For the text-containing cell, return its midpoint in (X, Y) coordinate format. 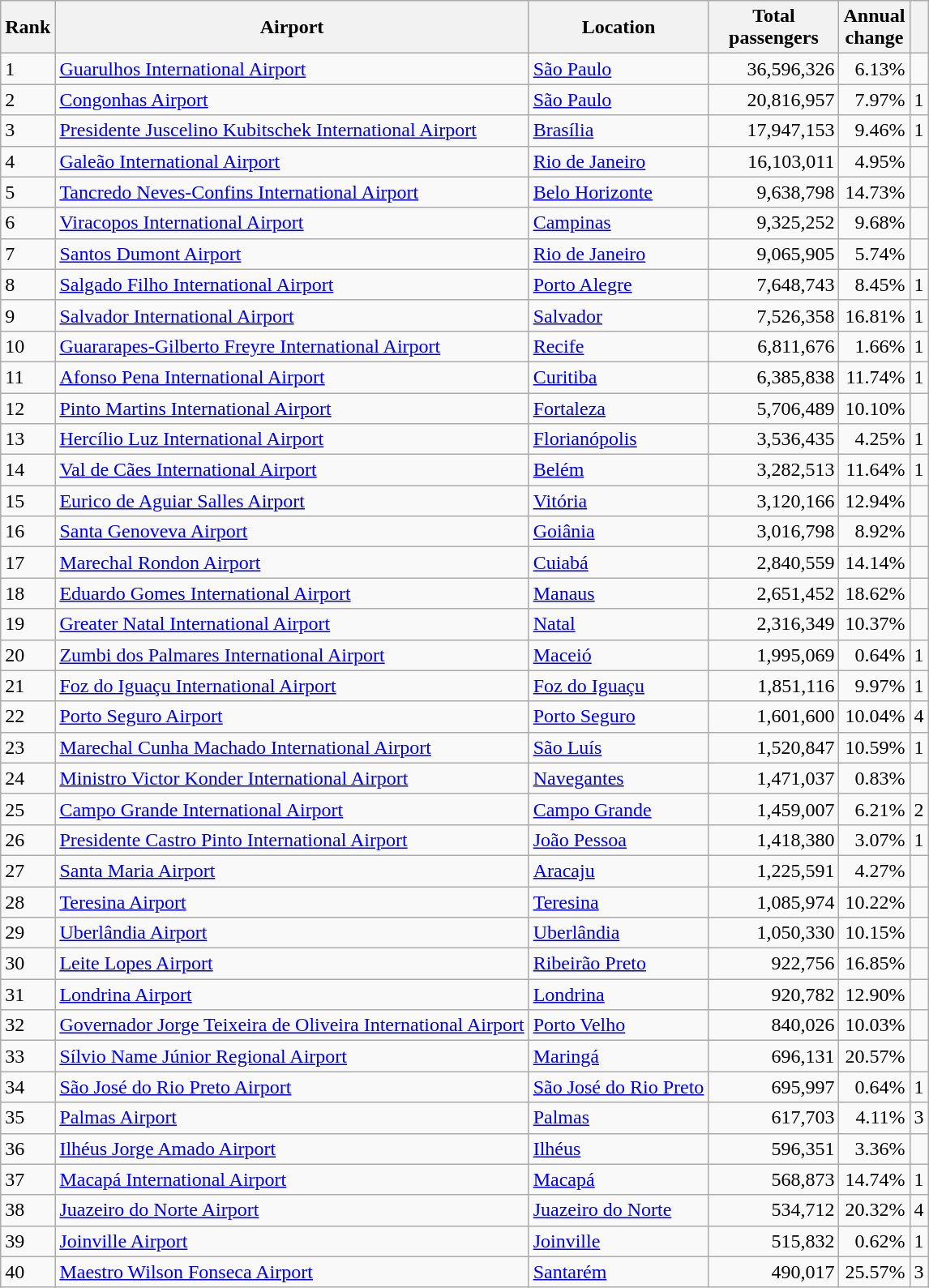
Marechal Rondon Airport (292, 563)
20 (28, 655)
17,947,153 (773, 131)
Vitória (619, 501)
4.95% (874, 161)
Governador Jorge Teixeira de Oliveira International Airport (292, 1025)
9,638,798 (773, 192)
Campinas (619, 223)
Porto Velho (619, 1025)
Palmas Airport (292, 1118)
Florianópolis (619, 439)
695,997 (773, 1087)
Curitiba (619, 377)
Campo Grande (619, 809)
Afonso Pena International Airport (292, 377)
Macapá International Airport (292, 1179)
8.92% (874, 532)
Maringá (619, 1056)
4.25% (874, 439)
Foz do Iguaçu (619, 686)
534,712 (773, 1210)
11 (28, 377)
Ilhéus Jorge Amado Airport (292, 1149)
Goiânia (619, 532)
Manaus (619, 593)
23 (28, 747)
26 (28, 840)
3.36% (874, 1149)
1,520,847 (773, 747)
1,085,974 (773, 902)
Aracaju (619, 871)
10 (28, 346)
8 (28, 285)
28 (28, 902)
37 (28, 1179)
Navegantes (619, 778)
2,651,452 (773, 593)
9 (28, 315)
Uberlândia (619, 933)
Galeão International Airport (292, 161)
13 (28, 439)
1,418,380 (773, 840)
36,596,326 (773, 69)
25 (28, 809)
9,325,252 (773, 223)
São Luís (619, 747)
840,026 (773, 1025)
Totalpassengers (773, 28)
Rank (28, 28)
São José do Rio Preto Airport (292, 1087)
6.21% (874, 809)
18 (28, 593)
Presidente Castro Pinto International Airport (292, 840)
19 (28, 624)
Congonhas Airport (292, 100)
Ministro Victor Konder International Airport (292, 778)
Val de Cães International Airport (292, 470)
10.10% (874, 408)
Eduardo Gomes International Airport (292, 593)
29 (28, 933)
Joinville Airport (292, 1241)
0.62% (874, 1241)
25.57% (874, 1272)
3.07% (874, 840)
14 (28, 470)
Belo Horizonte (619, 192)
Eurico de Aguiar Salles Airport (292, 501)
Campo Grande International Airport (292, 809)
33 (28, 1056)
Fortaleza (619, 408)
10.04% (874, 717)
Guarulhos International Airport (292, 69)
11.64% (874, 470)
35 (28, 1118)
18.62% (874, 593)
Londrina Airport (292, 995)
João Pessoa (619, 840)
Brasília (619, 131)
8.45% (874, 285)
3,282,513 (773, 470)
696,131 (773, 1056)
32 (28, 1025)
Uberlândia Airport (292, 933)
Viracopos International Airport (292, 223)
Salvador International Airport (292, 315)
1,225,591 (773, 871)
12 (28, 408)
568,873 (773, 1179)
27 (28, 871)
1,995,069 (773, 655)
4.27% (874, 871)
1,601,600 (773, 717)
9.46% (874, 131)
34 (28, 1087)
Recife (619, 346)
2,840,559 (773, 563)
7.97% (874, 100)
Sílvio Name Júnior Regional Airport (292, 1056)
21 (28, 686)
Natal (619, 624)
10.37% (874, 624)
1,471,037 (773, 778)
1,459,007 (773, 809)
6,811,676 (773, 346)
0.83% (874, 778)
Belém (619, 470)
Maceió (619, 655)
Santa Maria Airport (292, 871)
3,016,798 (773, 532)
9,065,905 (773, 254)
Santos Dumont Airport (292, 254)
920,782 (773, 995)
1,050,330 (773, 933)
Santa Genoveva Airport (292, 532)
Salvador (619, 315)
515,832 (773, 1241)
5.74% (874, 254)
12.90% (874, 995)
6 (28, 223)
617,703 (773, 1118)
22 (28, 717)
Juazeiro do Norte (619, 1210)
20.32% (874, 1210)
Greater Natal International Airport (292, 624)
Ribeirão Preto (619, 964)
Macapá (619, 1179)
Leite Lopes Airport (292, 964)
Presidente Juscelino Kubitschek International Airport (292, 131)
6,385,838 (773, 377)
Teresina Airport (292, 902)
Palmas (619, 1118)
31 (28, 995)
Salgado Filho International Airport (292, 285)
14.74% (874, 1179)
15 (28, 501)
14.14% (874, 563)
Annualchange (874, 28)
30 (28, 964)
6.13% (874, 69)
2,316,349 (773, 624)
39 (28, 1241)
7,648,743 (773, 285)
9.97% (874, 686)
17 (28, 563)
3,120,166 (773, 501)
Juazeiro do Norte Airport (292, 1210)
São José do Rio Preto (619, 1087)
Joinville (619, 1241)
38 (28, 1210)
922,756 (773, 964)
5,706,489 (773, 408)
490,017 (773, 1272)
Londrina (619, 995)
Tancredo Neves-Confins International Airport (292, 192)
Porto Seguro Airport (292, 717)
Teresina (619, 902)
10.22% (874, 902)
Foz do Iguaçu International Airport (292, 686)
Airport (292, 28)
1,851,116 (773, 686)
Location (619, 28)
11.74% (874, 377)
Ilhéus (619, 1149)
Guararapes-Gilberto Freyre International Airport (292, 346)
12.94% (874, 501)
Hercílio Luz International Airport (292, 439)
Santarém (619, 1272)
20,816,957 (773, 100)
40 (28, 1272)
10.03% (874, 1025)
Maestro Wilson Fonseca Airport (292, 1272)
Porto Alegre (619, 285)
7 (28, 254)
Zumbi dos Palmares International Airport (292, 655)
10.59% (874, 747)
24 (28, 778)
36 (28, 1149)
16.85% (874, 964)
Marechal Cunha Machado International Airport (292, 747)
7,526,358 (773, 315)
Cuiabá (619, 563)
596,351 (773, 1149)
3,536,435 (773, 439)
14.73% (874, 192)
5 (28, 192)
Porto Seguro (619, 717)
9.68% (874, 223)
4.11% (874, 1118)
10.15% (874, 933)
16.81% (874, 315)
16 (28, 532)
1.66% (874, 346)
Pinto Martins International Airport (292, 408)
16,103,011 (773, 161)
20.57% (874, 1056)
